Provide the [x, y] coordinate of the cell's center where the given text is located.  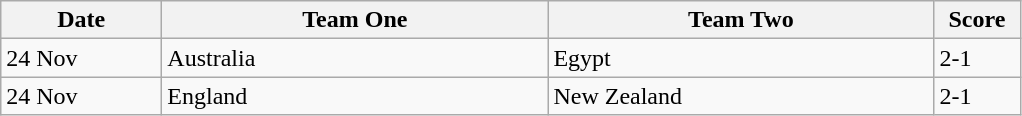
Australia [355, 58]
England [355, 96]
Team One [355, 20]
Egypt [741, 58]
Team Two [741, 20]
New Zealand [741, 96]
Score [977, 20]
Date [82, 20]
